Capture the cell that displays the provided text and extract its (X, Y) central coordinate. 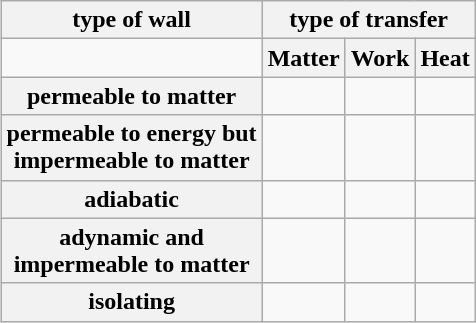
adynamic andimpermeable to matter (132, 250)
isolating (132, 302)
Work (380, 58)
type of wall (132, 20)
permeable to energy butimpermeable to matter (132, 148)
permeable to matter (132, 96)
type of transfer (368, 20)
Heat (445, 58)
Matter (304, 58)
adiabatic (132, 199)
